Return the [x, y] coordinate for the center point of the cell that contains the specified text.  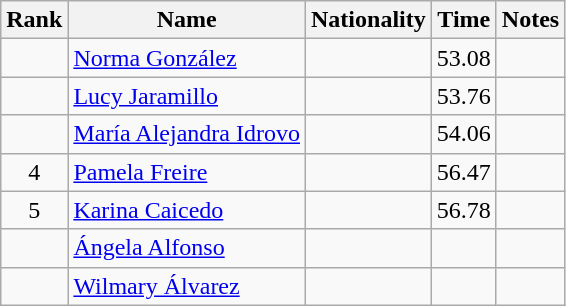
54.06 [464, 134]
Norma González [187, 58]
Time [464, 20]
Name [187, 20]
Ángela Alfonso [187, 248]
Notes [530, 20]
Pamela Freire [187, 172]
56.47 [464, 172]
4 [34, 172]
Rank [34, 20]
María Alejandra Idrovo [187, 134]
56.78 [464, 210]
Wilmary Álvarez [187, 286]
Nationality [369, 20]
53.76 [464, 96]
5 [34, 210]
Lucy Jaramillo [187, 96]
53.08 [464, 58]
Karina Caicedo [187, 210]
